For the text-containing cell, return its midpoint in (x, y) coordinate format. 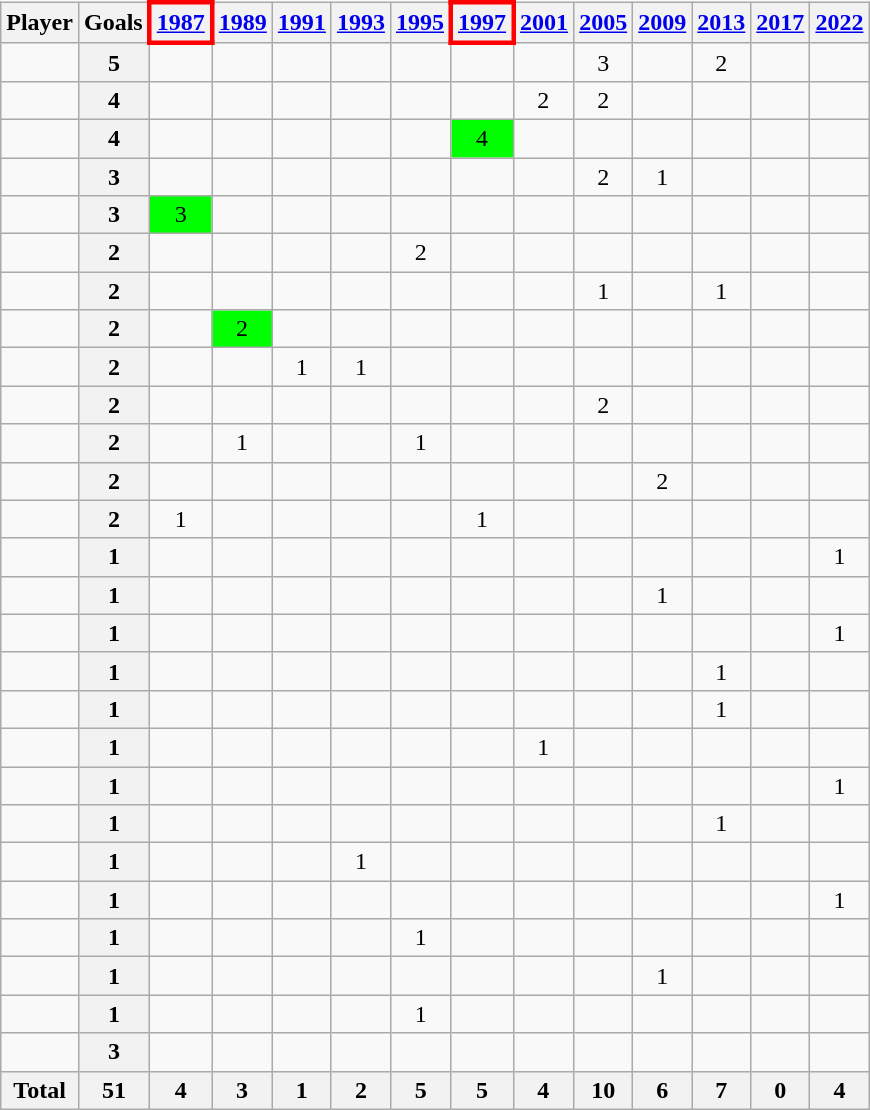
1989 (242, 22)
51 (114, 1090)
2017 (780, 22)
0 (780, 1090)
1993 (360, 22)
Goals (114, 22)
2009 (662, 22)
10 (604, 1090)
1987 (181, 22)
1991 (302, 22)
1995 (420, 22)
7 (722, 1090)
1997 (482, 22)
2013 (722, 22)
2022 (840, 22)
2005 (604, 22)
6 (662, 1090)
2001 (544, 22)
Total (40, 1090)
Player (40, 22)
